Extract the (x, y) coordinate from the center of the cell holding the provided text.  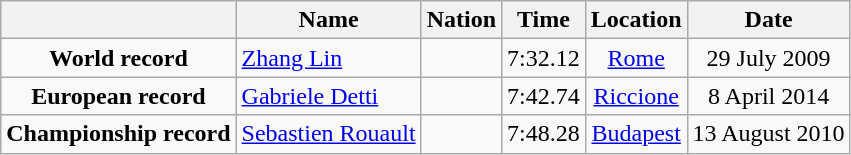
Gabriele Detti (328, 96)
Budapest (636, 134)
World record (118, 58)
7:48.28 (544, 134)
Championship record (118, 134)
8 April 2014 (768, 96)
European record (118, 96)
Name (328, 20)
Nation (461, 20)
Date (768, 20)
7:42.74 (544, 96)
Sebastien Rouault (328, 134)
Location (636, 20)
7:32.12 (544, 58)
29 July 2009 (768, 58)
Riccione (636, 96)
Rome (636, 58)
Zhang Lin (328, 58)
Time (544, 20)
13 August 2010 (768, 134)
